Find where the given text appears and provide that cell's center as [x, y] coordinate. 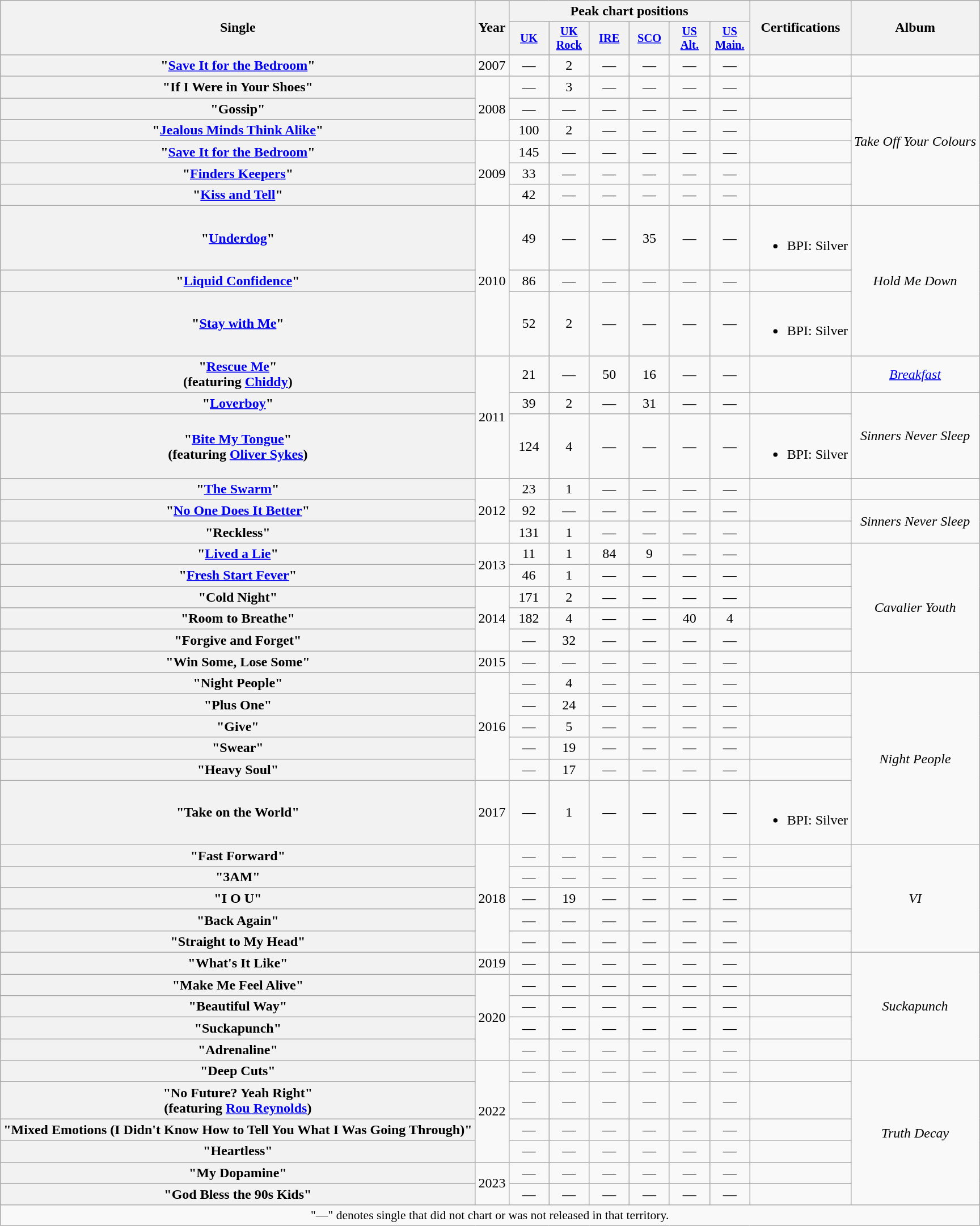
100 [529, 130]
24 [569, 705]
21 [529, 374]
UK Rock [569, 39]
"What's It Like" [238, 963]
US Main. [729, 39]
124 [529, 446]
2023 [492, 1183]
Hold Me Down [915, 281]
IRE [609, 39]
2013 [492, 564]
46 [529, 576]
11 [529, 553]
84 [609, 553]
"Cold Night" [238, 597]
86 [529, 281]
Certifications [800, 28]
Cavalier Youth [915, 607]
Take Off Your Colours [915, 141]
"Reckless" [238, 532]
3 [569, 87]
"No One Does It Better" [238, 510]
Truth Decay [915, 1133]
"Forgive and Forget" [238, 640]
"Back Again" [238, 920]
"Underdog" [238, 238]
"Bite My Tongue"(featuring Oliver Sykes) [238, 446]
2017 [492, 812]
182 [529, 619]
39 [529, 403]
171 [529, 597]
5 [569, 726]
42 [529, 195]
2007 [492, 65]
"Night People" [238, 683]
2022 [492, 1111]
"Kiss and Tell" [238, 195]
"I O U" [238, 898]
Night People [915, 759]
"Fresh Start Fever" [238, 576]
Year [492, 28]
17 [569, 770]
"God Bless the 90s Kids" [238, 1194]
2015 [492, 662]
131 [529, 532]
"Finders Keepers" [238, 174]
2011 [492, 417]
"Give" [238, 726]
2014 [492, 619]
"Heavy Soul" [238, 770]
"My Dopamine" [238, 1173]
"Heartless" [238, 1151]
Album [915, 28]
2012 [492, 510]
33 [529, 174]
"Deep Cuts" [238, 1071]
"—" denotes single that did not chart or was not released in that territory. [490, 1215]
2019 [492, 963]
"Liquid Confidence" [238, 281]
2018 [492, 898]
35 [650, 238]
"Plus One" [238, 705]
52 [529, 323]
"Adrenaline" [238, 1050]
SCO [650, 39]
Suckapunch [915, 1007]
32 [569, 640]
"Gossip" [238, 109]
"Loverboy" [238, 403]
50 [609, 374]
"No Future? Yeah Right"(featuring Rou Reynolds) [238, 1100]
2020 [492, 1017]
US Alt. [690, 39]
"Make Me Feel Alive" [238, 985]
2010 [492, 281]
92 [529, 510]
"3AM" [238, 877]
"Win Some, Lose Some" [238, 662]
31 [650, 403]
16 [650, 374]
"Suckapunch" [238, 1028]
40 [690, 619]
2009 [492, 174]
Breakfast [915, 374]
"Beautiful Way" [238, 1007]
2016 [492, 726]
145 [529, 152]
"Mixed Emotions (I Didn't Know How to Tell You What I Was Going Through)" [238, 1130]
"The Swarm" [238, 489]
VI [915, 898]
"Swear" [238, 748]
23 [529, 489]
"Room to Breathe" [238, 619]
2008 [492, 109]
49 [529, 238]
"Jealous Minds Think Alike" [238, 130]
"Stay with Me" [238, 323]
"Lived a Lie" [238, 553]
9 [650, 553]
"Take on the World" [238, 812]
"Fast Forward" [238, 855]
UK [529, 39]
Peak chart positions [630, 11]
"If I Were in Your Shoes" [238, 87]
Single [238, 28]
"Rescue Me"(featuring Chiddy) [238, 374]
"Straight to My Head" [238, 941]
